From the cell containing the given text, extract its center point as [X, Y] coordinate. 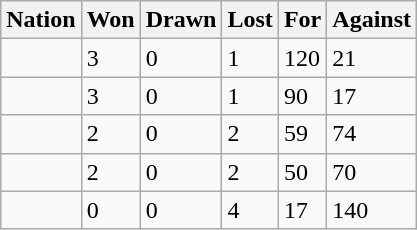
70 [372, 172]
59 [302, 134]
Nation [41, 20]
Lost [250, 20]
21 [372, 58]
Drawn [181, 20]
Won [110, 20]
120 [302, 58]
For [302, 20]
Against [372, 20]
74 [372, 134]
50 [302, 172]
4 [250, 210]
140 [372, 210]
90 [302, 96]
